Detect which cell encompasses the target text, then output its [X, Y] center coordinate. 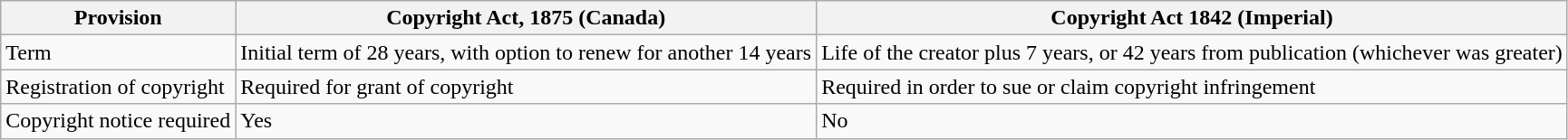
Required in order to sue or claim copyright infringement [1193, 87]
Registration of copyright [118, 87]
Yes [526, 121]
Copyright notice required [118, 121]
Required for grant of copyright [526, 87]
Copyright Act, 1875 (Canada) [526, 18]
No [1193, 121]
Life of the creator plus 7 years, or 42 years from publication (whichever was greater) [1193, 52]
Initial term of 28 years, with option to renew for another 14 years [526, 52]
Copyright Act 1842 (Imperial) [1193, 18]
Provision [118, 18]
Term [118, 52]
